Search for the cell housing the specified text and yield its [x, y] center coordinate. 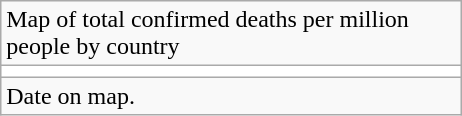
Date on map. [232, 96]
Map of total confirmed deaths per million people by country [232, 34]
